Provide the [X, Y] coordinate of the cell's center where the given text is located.  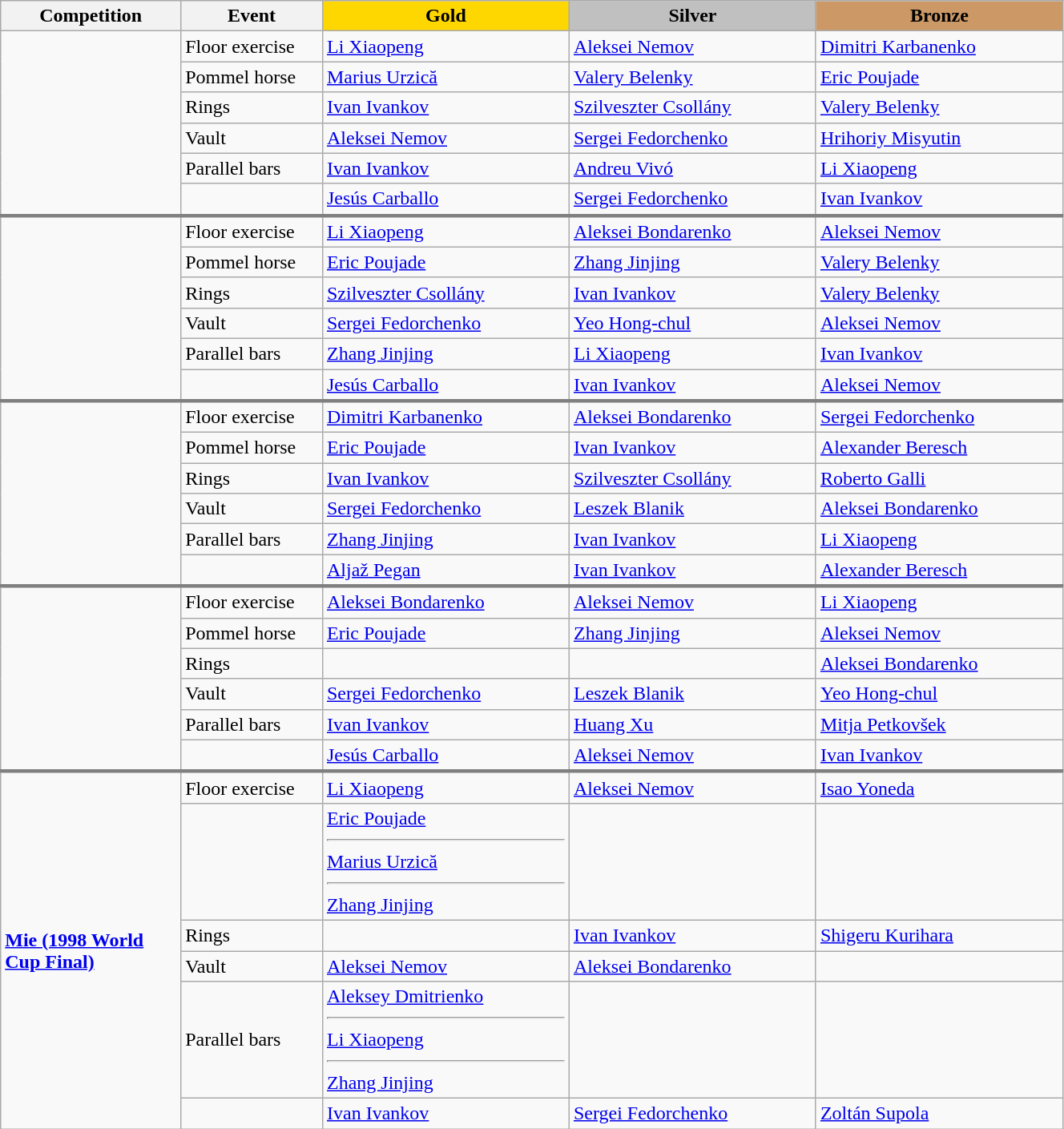
Hrihoriy Misyutin [939, 138]
Competition [91, 16]
Marius Urzică [445, 77]
Bronze [939, 16]
Roberto Galli [939, 478]
Zoltán Supola [939, 1114]
Mie (1998 World Cup Final) [91, 950]
Silver [692, 16]
Aljaž Pegan [445, 571]
Mitja Petkovšek [939, 724]
Event [252, 16]
Aleksey Dmitrienko Li Xiaopeng Zhang Jinjing [445, 1040]
Gold [445, 16]
Shigeru Kurihara [939, 935]
Andreu Vivó [692, 168]
Isao Yoneda [939, 788]
Eric Poujade Marius Urzică Zhang Jinjing [445, 861]
Huang Xu [692, 724]
